Provide the (X, Y) coordinate of the cell's center where the given text is located.  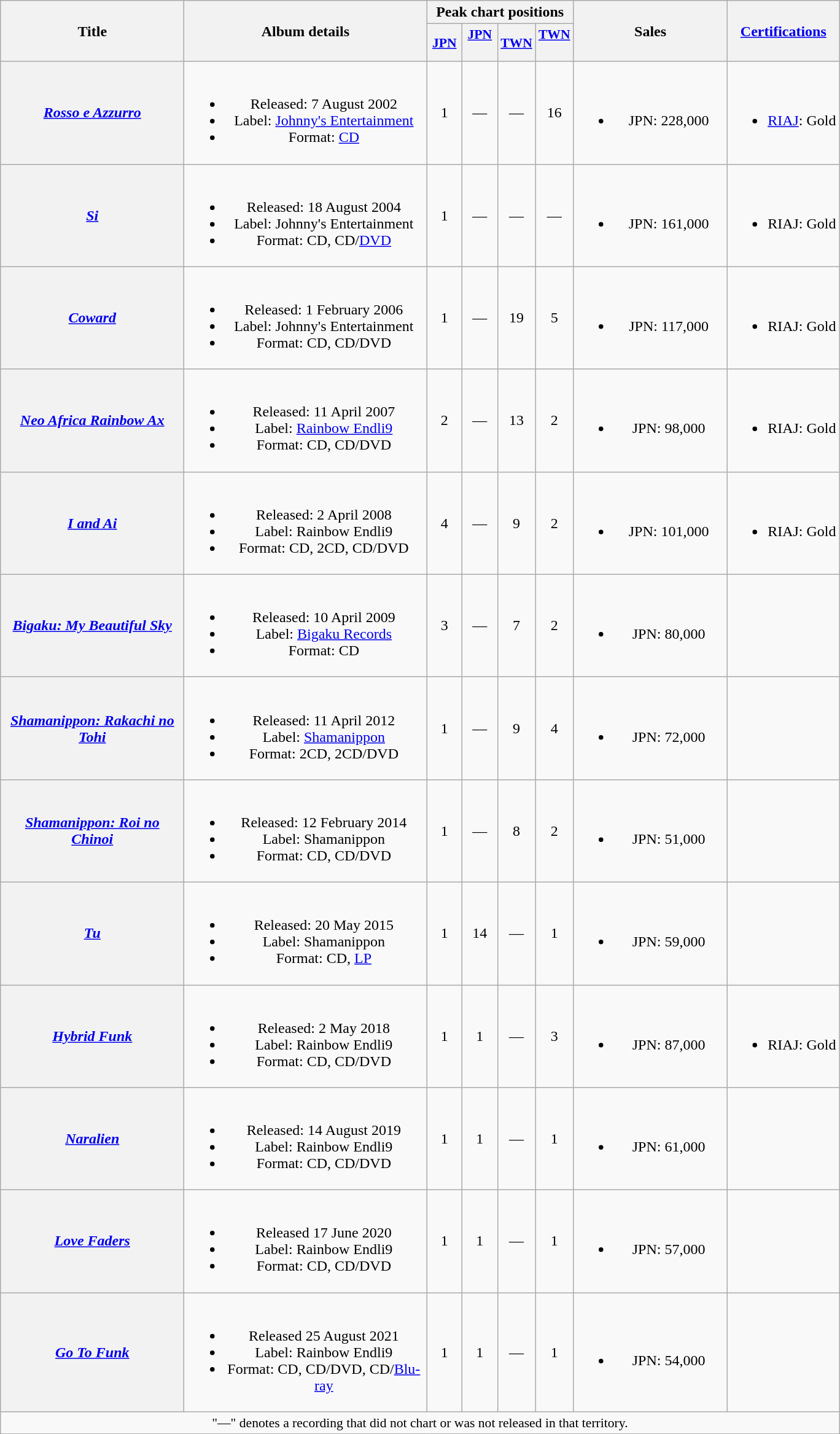
Certifications (784, 31)
Love Faders (92, 1242)
Released: 12 February 2014Label: ShamanipponFormat: CD, CD/DVD (306, 830)
13 (516, 420)
Album details (306, 31)
Naralien (92, 1139)
Si (92, 215)
5 (554, 318)
Released: 7 August 2002Label: Johnny's EntertainmentFormat: CD (306, 113)
Rosso e Azzurro (92, 113)
Go To Funk (92, 1352)
Title (92, 31)
JPN: 59,000 (651, 933)
Tu (92, 933)
JPN: 61,000 (651, 1139)
JPN: 80,000 (651, 625)
Released 25 August 2021Label: Rainbow Endli9Format: CD, CD/DVD, CD/Blu-ray (306, 1352)
Coward (92, 318)
Released: 10 April 2009Label: Bigaku RecordsFormat: CD (306, 625)
Shamanippon: Rakachi no Tohi (92, 728)
JPN: 72,000 (651, 728)
I and Ai (92, 523)
16 (554, 113)
19 (516, 318)
JPN: 101,000 (651, 523)
Released: 20 May 2015Label: ShamanipponFormat: CD, LP (306, 933)
Sales (651, 31)
JPN: 54,000 (651, 1352)
Neo Africa Rainbow Ax (92, 420)
Released: 18 August 2004Label: Johnny's EntertainmentFormat: CD, CD/DVD (306, 215)
"—" denotes a recording that did not chart or was not released in that territory. (420, 1423)
JPN: 87,000 (651, 1037)
Released: 11 April 2012Label: ShamanipponFormat: 2CD, 2CD/DVD (306, 728)
Shamanippon: Roi no Chinoi (92, 830)
Bigaku: My Beautiful Sky (92, 625)
8 (516, 830)
14 (480, 933)
JPN: 161,000 (651, 215)
Released: 1 February 2006Label: Johnny's EntertainmentFormat: CD, CD/DVD (306, 318)
Hybrid Funk (92, 1037)
Released: 11 April 2007Label: Rainbow Endli9Format: CD, CD/DVD (306, 420)
Released: 2 April 2008Label: Rainbow Endli9Format: CD, 2CD, CD/DVD (306, 523)
JPN: 57,000 (651, 1242)
JPN: 51,000 (651, 830)
Released: 14 August 2019Label: Rainbow Endli9Format: CD, CD/DVD (306, 1139)
Released 17 June 2020Label: Rainbow Endli9Format: CD, CD/DVD (306, 1242)
JPN: 117,000 (651, 318)
JPN: 98,000 (651, 420)
Peak chart positions (500, 12)
Released: 2 May 2018Label: Rainbow Endli9Format: CD, CD/DVD (306, 1037)
JPN: 228,000 (651, 113)
7 (516, 625)
